Return the (X, Y) coordinate for the center point of the cell that contains the specified text.  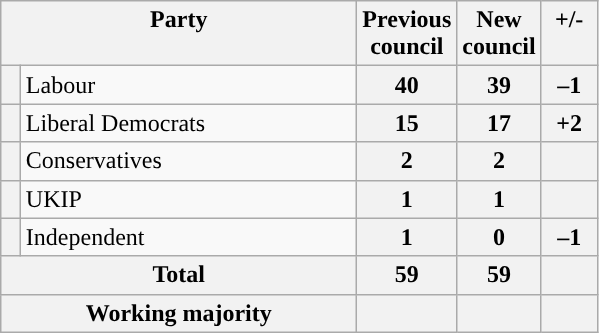
39 (499, 85)
Total (179, 275)
40 (407, 85)
Previous council (407, 34)
15 (407, 123)
+2 (569, 123)
0 (499, 237)
Conservatives (188, 161)
UKIP (188, 199)
Labour (188, 85)
Working majority (179, 313)
New council (499, 34)
+/- (569, 34)
Liberal Democrats (188, 123)
17 (499, 123)
Independent (188, 237)
Party (179, 34)
